Scan for the cell matching the given text and deliver its (x, y) coordinate at center. 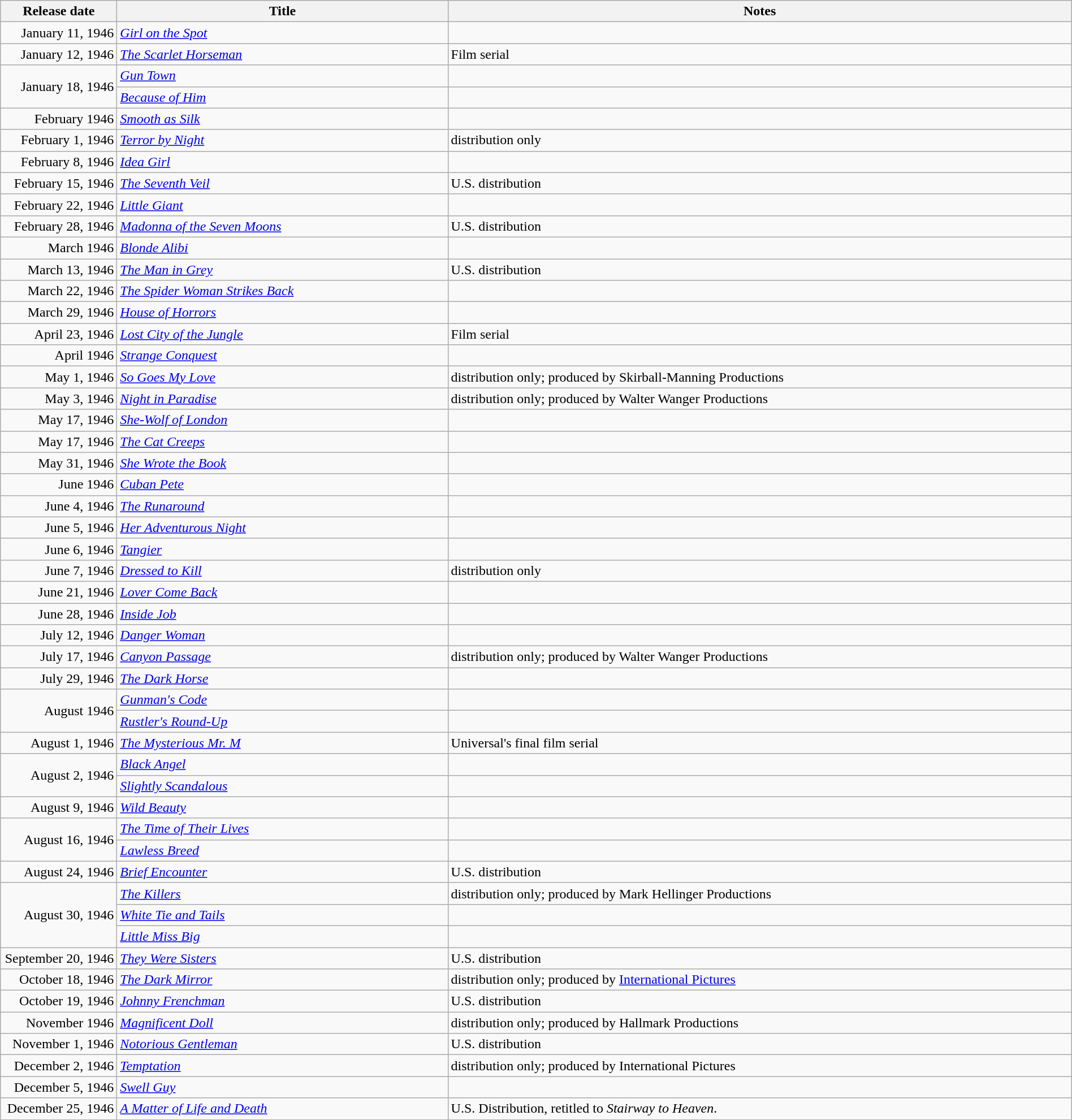
November 1946 (59, 1023)
April 23, 1946 (59, 334)
White Tie and Tails (283, 915)
February 22, 1946 (59, 205)
Idea Girl (283, 162)
Inside Job (283, 613)
Brief Encounter (283, 872)
May 3, 1946 (59, 399)
distribution only; produced by Skirball-Manning Productions (760, 377)
Swell Guy (283, 1087)
Because of Him (283, 97)
Tangier (283, 549)
February 1946 (59, 119)
Terror by Night (283, 140)
August 30, 1946 (59, 915)
March 29, 1946 (59, 313)
November 1, 1946 (59, 1044)
Madonna of the Seven Moons (283, 226)
December 25, 1946 (59, 1109)
March 22, 1946 (59, 291)
The Time of Their Lives (283, 829)
Black Angel (283, 764)
Blonde Alibi (283, 248)
January 11, 1946 (59, 33)
Lawless Breed (283, 850)
July 29, 1946 (59, 678)
June 7, 1946 (59, 570)
Gun Town (283, 76)
April 1946 (59, 356)
A Matter of Life and Death (283, 1109)
The Killers (283, 893)
The Mysterious Mr. M (283, 743)
U.S. Distribution, retitled to Stairway to Heaven. (760, 1109)
March 1946 (59, 248)
Johnny Frenchman (283, 1001)
Lover Come Back (283, 592)
She Wrote the Book (283, 463)
May 31, 1946 (59, 463)
July 17, 1946 (59, 657)
Little Giant (283, 205)
Slightly Scandalous (283, 786)
August 2, 1946 (59, 775)
February 28, 1946 (59, 226)
June 6, 1946 (59, 549)
Canyon Passage (283, 657)
The Seventh Veil (283, 183)
February 1, 1946 (59, 140)
Danger Woman (283, 635)
So Goes My Love (283, 377)
August 9, 1946 (59, 807)
August 16, 1946 (59, 840)
January 18, 1946 (59, 87)
Magnificent Doll (283, 1023)
Cuban Pete (283, 485)
Notes (760, 11)
June 4, 1946 (59, 506)
distribution only; produced by Hallmark Productions (760, 1023)
Lost City of the Jungle (283, 334)
January 12, 1946 (59, 54)
The Man in Grey (283, 270)
Gunman's Code (283, 700)
Dressed to Kill (283, 570)
The Runaround (283, 506)
December 5, 1946 (59, 1087)
June 21, 1946 (59, 592)
Title (283, 11)
October 18, 1946 (59, 980)
Girl on the Spot (283, 33)
March 13, 1946 (59, 270)
August 24, 1946 (59, 872)
August 1, 1946 (59, 743)
Temptation (283, 1066)
distribution only; produced by Mark Hellinger Productions (760, 893)
She-Wolf of London (283, 420)
The Spider Woman Strikes Back (283, 291)
The Scarlet Horseman (283, 54)
They Were Sisters (283, 958)
Rustler's Round-Up (283, 721)
Her Adventurous Night (283, 527)
December 2, 1946 (59, 1066)
October 19, 1946 (59, 1001)
June 5, 1946 (59, 527)
August 1946 (59, 711)
February 15, 1946 (59, 183)
Release date (59, 11)
House of Horrors (283, 313)
Little Miss Big (283, 936)
September 20, 1946 (59, 958)
The Dark Mirror (283, 980)
June 1946 (59, 485)
The Dark Horse (283, 678)
May 1, 1946 (59, 377)
Notorious Gentleman (283, 1044)
Night in Paradise (283, 399)
The Cat Creeps (283, 442)
Wild Beauty (283, 807)
July 12, 1946 (59, 635)
Smooth as Silk (283, 119)
Universal's final film serial (760, 743)
February 8, 1946 (59, 162)
Strange Conquest (283, 356)
June 28, 1946 (59, 613)
